Provide the (x, y) coordinate of the cell's center where the given text is located.  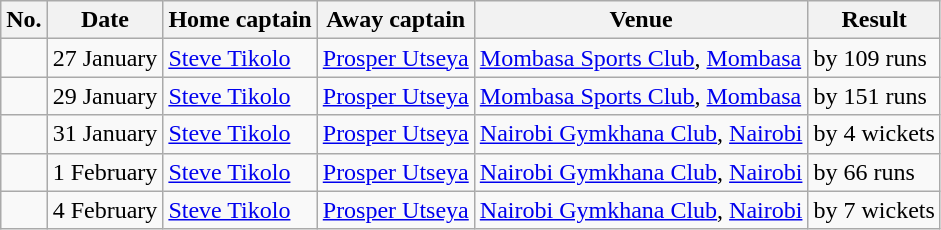
by 151 runs (874, 96)
4 February (105, 210)
by 109 runs (874, 58)
31 January (105, 134)
Home captain (240, 20)
by 4 wickets (874, 134)
by 7 wickets (874, 210)
Away captain (396, 20)
by 66 runs (874, 172)
Result (874, 20)
Date (105, 20)
No. (24, 20)
Venue (641, 20)
1 February (105, 172)
29 January (105, 96)
27 January (105, 58)
